Search for the cell housing the specified text and yield its (X, Y) center coordinate. 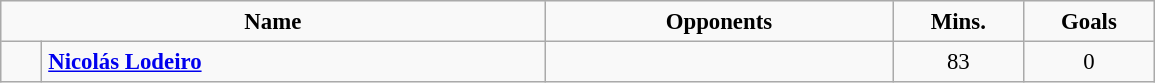
Mins. (958, 21)
Opponents (719, 21)
Nicolás Lodeiro (292, 61)
Name (273, 21)
Goals (1090, 21)
0 (1090, 61)
83 (958, 61)
